Find where the given text appears and provide that cell's center as [x, y] coordinate. 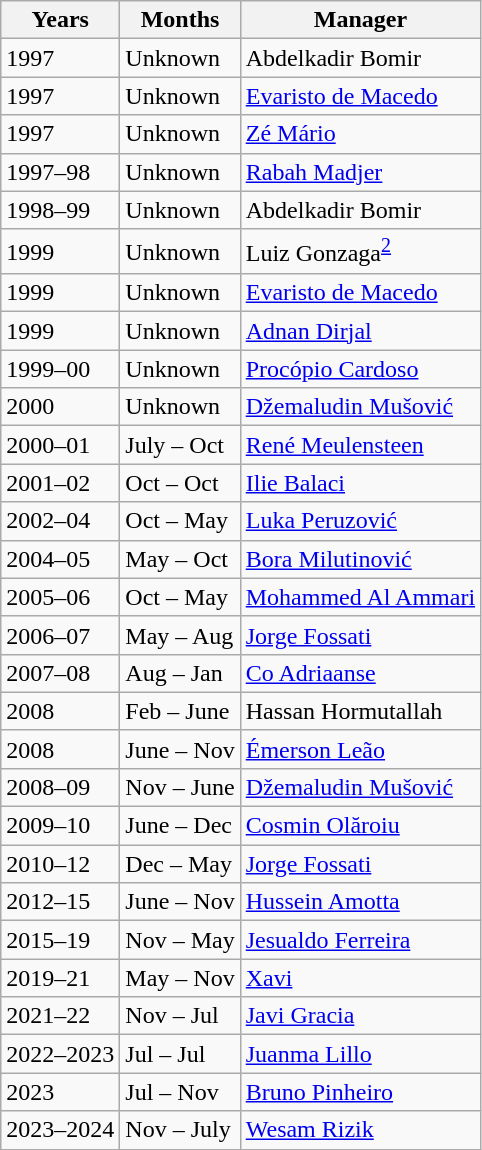
1997–98 [60, 172]
Nov – July [180, 1130]
2012–15 [60, 902]
René Meulensteen [360, 445]
2006–07 [60, 635]
Javi Gracia [360, 1016]
Aug – Jan [180, 673]
Years [60, 20]
Juanma Lillo [360, 1054]
Bora Milutinović [360, 559]
Jul – Nov [180, 1092]
2008–09 [60, 787]
Manager [360, 20]
2005–06 [60, 597]
2023 [60, 1092]
July – Oct [180, 445]
Cosmin Olăroiu [360, 826]
May – Oct [180, 559]
Co Adriaanse [360, 673]
1998–99 [60, 210]
Hassan Hormutallah [360, 711]
2007–08 [60, 673]
Bruno Pinheiro [360, 1092]
Luiz Gonzaga2 [360, 252]
1999–00 [60, 369]
Procópio Cardoso [360, 369]
2015–19 [60, 940]
2022–2023 [60, 1054]
2019–21 [60, 978]
Months [180, 20]
Hussein Amotta [360, 902]
Nov – Jul [180, 1016]
June – Dec [180, 826]
2000 [60, 407]
2009–10 [60, 826]
Dec – May [180, 864]
Nov – May [180, 940]
Nov – June [180, 787]
2023–2024 [60, 1130]
2001–02 [60, 483]
Luka Peruzović [360, 521]
2004–05 [60, 559]
2002–04 [60, 521]
2021–22 [60, 1016]
May – Aug [180, 635]
Oct – Oct [180, 483]
May – Nov [180, 978]
Ilie Balaci [360, 483]
Xavi [360, 978]
Adnan Dirjal [360, 331]
Feb – June [180, 711]
Jul – Jul [180, 1054]
2010–12 [60, 864]
Jesualdo Ferreira [360, 940]
Mohammed Al Ammari [360, 597]
2000–01 [60, 445]
Wesam Rizik [360, 1130]
Zé Mário [360, 134]
Émerson Leão [360, 749]
Rabah Madjer [360, 172]
